Provide the [X, Y] coordinate of the cell's center where the given text is located.  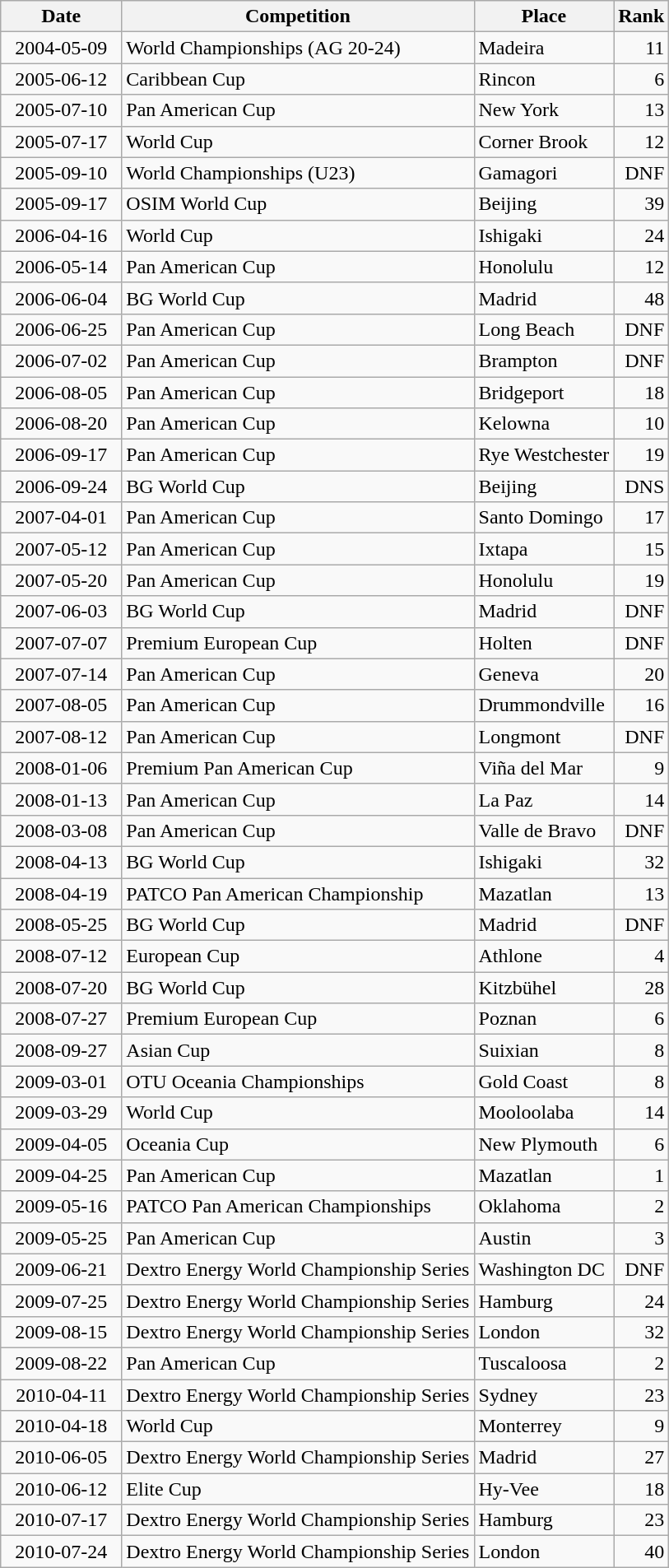
2010-04-11 [61, 1395]
40 [642, 1552]
Poznan [544, 1019]
Competition [298, 16]
Longmont [544, 737]
2009-08-22 [61, 1363]
2009-04-05 [61, 1144]
2009-07-25 [61, 1300]
Tuscaloosa [544, 1363]
Rye Westchester [544, 455]
Mooloolaba [544, 1113]
Rincon [544, 79]
Kitzbühel [544, 988]
New Plymouth [544, 1144]
2006-05-14 [61, 267]
Date [61, 16]
3 [642, 1238]
2005-09-17 [61, 204]
Monterrey [544, 1426]
Kelowna [544, 424]
2006-06-04 [61, 298]
Brampton [544, 361]
Place [544, 16]
2008-01-13 [61, 799]
European Cup [298, 956]
2009-08-15 [61, 1332]
2008-07-20 [61, 988]
20 [642, 674]
Geneva [544, 674]
Long Beach [544, 329]
Oceania Cup [298, 1144]
48 [642, 298]
Premium Pan American Cup [298, 768]
2010-07-17 [61, 1520]
2007-08-12 [61, 737]
2008-01-06 [61, 768]
Gamagori [544, 173]
Athlone [544, 956]
PATCO Pan American Championships [298, 1207]
4 [642, 956]
2005-06-12 [61, 79]
2006-09-17 [61, 455]
2009-03-29 [61, 1113]
10 [642, 424]
OSIM World Cup [298, 204]
2007-05-12 [61, 549]
2009-05-25 [61, 1238]
World Championships (AG 20-24) [298, 48]
2007-07-07 [61, 643]
2010-04-18 [61, 1426]
OTU Oceania Championships [298, 1082]
Bridgeport [544, 393]
2009-03-01 [61, 1082]
2010-07-24 [61, 1552]
Ixtapa [544, 549]
Santo Domingo [544, 518]
15 [642, 549]
2010-06-12 [61, 1489]
1 [642, 1175]
2006-06-25 [61, 329]
2008-09-27 [61, 1050]
2006-07-02 [61, 361]
2008-04-13 [61, 862]
2007-04-01 [61, 518]
17 [642, 518]
2007-07-14 [61, 674]
2006-08-05 [61, 393]
Madeira [544, 48]
Oklahoma [544, 1207]
Holten [544, 643]
2006-08-20 [61, 424]
16 [642, 705]
2008-04-19 [61, 893]
2004-05-09 [61, 48]
2005-07-10 [61, 110]
Washington DC [544, 1269]
Rank [642, 16]
2008-03-08 [61, 831]
11 [642, 48]
2009-06-21 [61, 1269]
New York [544, 110]
DNS [642, 486]
2007-05-20 [61, 580]
39 [642, 204]
Gold Coast [544, 1082]
Hy-Vee [544, 1489]
2007-08-05 [61, 705]
2005-09-10 [61, 173]
Corner Brook [544, 142]
2008-07-12 [61, 956]
La Paz [544, 799]
2006-09-24 [61, 486]
2007-06-03 [61, 612]
2008-07-27 [61, 1019]
2005-07-17 [61, 142]
Elite Cup [298, 1489]
Caribbean Cup [298, 79]
PATCO Pan American Championship [298, 893]
Valle de Bravo [544, 831]
2009-05-16 [61, 1207]
Austin [544, 1238]
2006-04-16 [61, 235]
28 [642, 988]
2009-04-25 [61, 1175]
2010-06-05 [61, 1458]
Viña del Mar [544, 768]
World Championships (U23) [298, 173]
Asian Cup [298, 1050]
Suixian [544, 1050]
Sydney [544, 1395]
Drummondville [544, 705]
27 [642, 1458]
2008-05-25 [61, 925]
